Locate the cell with the specified text and output its (x, y) center coordinate. 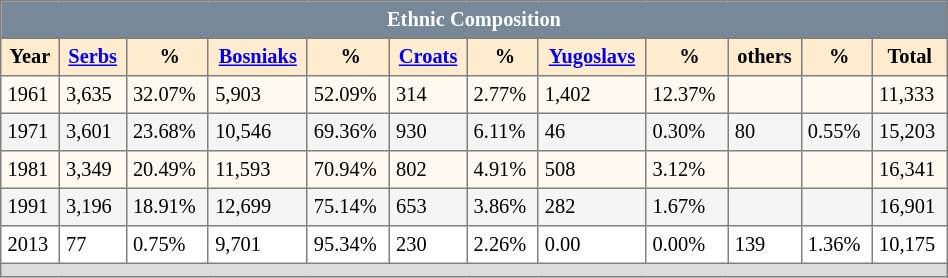
20.49% (167, 170)
1.36% (836, 245)
4.91% (502, 170)
2.77% (502, 95)
3,635 (92, 95)
0.00% (687, 245)
Croats (428, 57)
3,349 (92, 170)
52.09% (348, 95)
2.26% (502, 245)
6.11% (502, 132)
12,699 (258, 207)
930 (428, 132)
23.68% (167, 132)
11,593 (258, 170)
653 (428, 207)
Year (30, 57)
10,546 (258, 132)
1971 (30, 132)
10,175 (910, 245)
3,196 (92, 207)
32.07% (167, 95)
314 (428, 95)
1991 (30, 207)
11,333 (910, 95)
16,901 (910, 207)
12.37% (687, 95)
18.91% (167, 207)
70.94% (348, 170)
Serbs (92, 57)
95.34% (348, 245)
0.75% (167, 245)
69.36% (348, 132)
Total (910, 57)
75.14% (348, 207)
282 (592, 207)
1981 (30, 170)
0.30% (687, 132)
77 (92, 245)
139 (764, 245)
others (764, 57)
1,402 (592, 95)
0.55% (836, 132)
3.86% (502, 207)
46 (592, 132)
802 (428, 170)
16,341 (910, 170)
5,903 (258, 95)
0.00 (592, 245)
Ethnic Composition (474, 20)
Yugoslavs (592, 57)
Bosniaks (258, 57)
80 (764, 132)
508 (592, 170)
1.67% (687, 207)
15,203 (910, 132)
3,601 (92, 132)
3.12% (687, 170)
1961 (30, 95)
9,701 (258, 245)
230 (428, 245)
2013 (30, 245)
